Extract the (x, y) coordinate from the center of the cell holding the provided text.  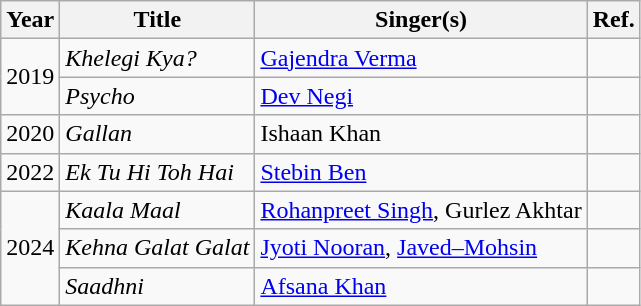
Ek Tu Hi Toh Hai (158, 172)
Ishaan Khan (421, 134)
Ref. (614, 20)
Rohanpreet Singh, Gurlez Akhtar (421, 210)
Title (158, 20)
Dev Negi (421, 96)
Jyoti Nooran, Javed–Mohsin (421, 248)
Stebin Ben (421, 172)
Year (30, 20)
Kehna Galat Galat (158, 248)
Afsana Khan (421, 286)
Saadhni (158, 286)
Gajendra Verma (421, 58)
Kaala Maal (158, 210)
2022 (30, 172)
2019 (30, 77)
Psycho (158, 96)
2024 (30, 248)
2020 (30, 134)
Gallan (158, 134)
Singer(s) (421, 20)
Khelegi Kya? (158, 58)
